Capture the cell that displays the provided text and extract its [X, Y] central coordinate. 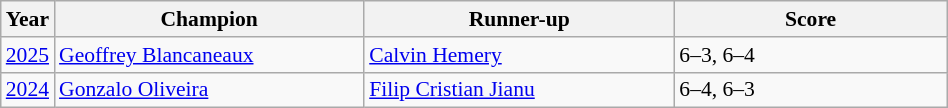
Runner-up [519, 19]
Gonzalo Oliveira [209, 90]
6–3, 6–4 [810, 55]
6–4, 6–3 [810, 90]
2024 [28, 90]
Champion [209, 19]
Score [810, 19]
Filip Cristian Jianu [519, 90]
2025 [28, 55]
Calvin Hemery [519, 55]
Year [28, 19]
Geoffrey Blancaneaux [209, 55]
